Find where the given text appears and provide that cell's center as (x, y) coordinate. 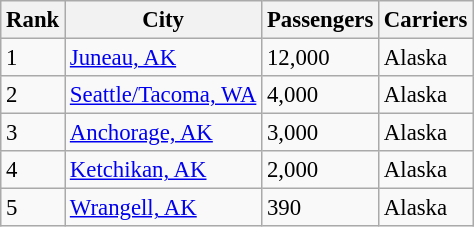
Anchorage, AK (164, 133)
3 (33, 133)
5 (33, 208)
1 (33, 58)
390 (320, 208)
4,000 (320, 95)
Carriers (426, 20)
Passengers (320, 20)
3,000 (320, 133)
Wrangell, AK (164, 208)
4 (33, 170)
Juneau, AK (164, 58)
2,000 (320, 170)
Ketchikan, AK (164, 170)
City (164, 20)
Seattle/Tacoma, WA (164, 95)
Rank (33, 20)
2 (33, 95)
12,000 (320, 58)
